Provide the [X, Y] coordinate of the cell's center where the given text is located.  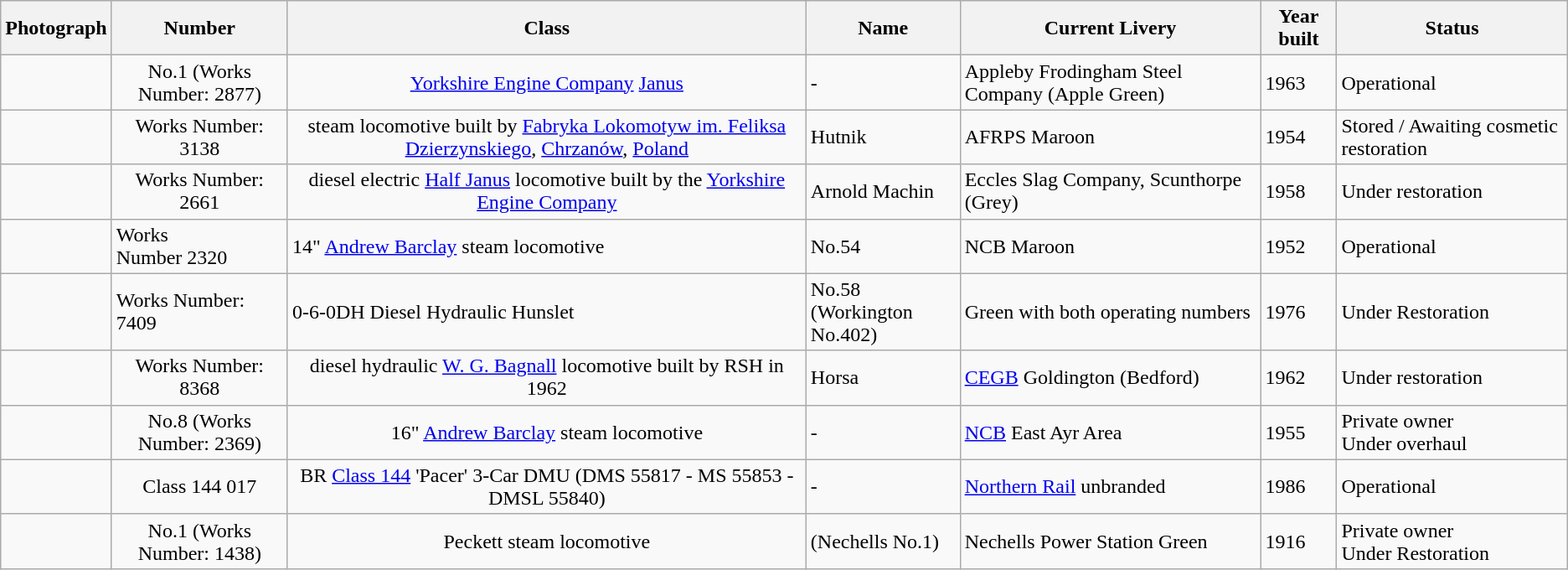
0-6-0DH Diesel Hydraulic Hunslet [546, 312]
Current Livery [1111, 28]
Under Restoration [1452, 312]
Photograph [56, 28]
1986 [1298, 486]
Hutnik [883, 137]
14" Andrew Barclay steam locomotive [546, 246]
Name [883, 28]
1976 [1298, 312]
Peckett steam locomotive [546, 541]
Year built [1298, 28]
1954 [1298, 137]
diesel electric Half Janus locomotive built by the Yorkshire Engine Company [546, 191]
Northern Rail unbranded [1111, 486]
Class [546, 28]
Nechells Power Station Green [1111, 541]
Arnold Machin [883, 191]
Works Number: 8368 [199, 377]
1962 [1298, 377]
Green with both operating numbers [1111, 312]
1952 [1298, 246]
1958 [1298, 191]
16" Andrew Barclay steam locomotive [546, 433]
Works Number: 2661 [199, 191]
1916 [1298, 541]
Horsa [883, 377]
Eccles Slag Company, Scunthorpe (Grey) [1111, 191]
1955 [1298, 433]
(Nechells No.1) [883, 541]
CEGB Goldington (Bedford) [1111, 377]
No.54 [883, 246]
Stored / Awaiting cosmetic restoration [1452, 137]
NCB East Ayr Area [1111, 433]
No.8 (Works Number: 2369) [199, 433]
Works Number: 3138 [199, 137]
NCB Maroon [1111, 246]
AFRPS Maroon [1111, 137]
Private ownerUnder Restoration [1452, 541]
Yorkshire Engine Company Janus [546, 82]
No.58(Workington No.402) [883, 312]
diesel hydraulic W. G. Bagnall locomotive built by RSH in 1962 [546, 377]
WorksNumber 2320 [199, 246]
Status [1452, 28]
No.1 (Works Number: 2877) [199, 82]
Private ownerUnder overhaul [1452, 433]
No.1 (Works Number: 1438) [199, 541]
Works Number: 7409 [199, 312]
Appleby Frodingham Steel Company (Apple Green) [1111, 82]
BR Class 144 'Pacer' 3-Car DMU (DMS 55817 - MS 55853 - DMSL 55840) [546, 486]
1963 [1298, 82]
Class 144 017 [199, 486]
steam locomotive built by Fabryka Lokomotyw im. Feliksa Dzierzynskiego, Chrzanów, Poland [546, 137]
Number [199, 28]
